Capture the cell that displays the provided text and extract its [X, Y] central coordinate. 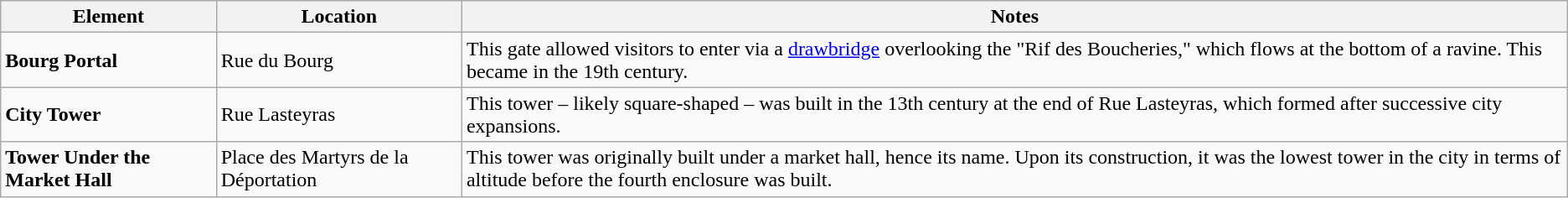
Location [338, 17]
Rue Lasteyras [338, 114]
City Tower [109, 114]
Rue du Bourg [338, 60]
Notes [1014, 17]
Place des Martyrs de la Déportation [338, 169]
Element [109, 17]
Bourg Portal [109, 60]
Tower Under the Market Hall [109, 169]
This tower – likely square-shaped – was built in the 13th century at the end of Rue Lasteyras, which formed after successive city expansions. [1014, 114]
